Detect which cell encompasses the target text, then output its (X, Y) center coordinate. 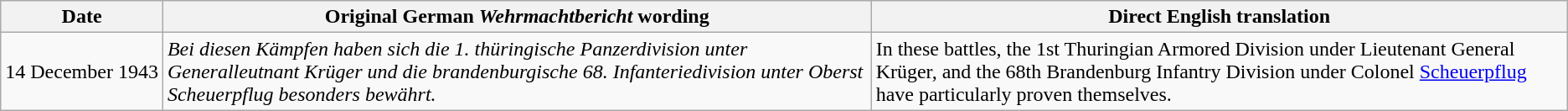
14 December 1943 (82, 71)
Date (82, 17)
Original German Wehrmachtbericht wording (517, 17)
Direct English translation (1220, 17)
